Scan for the cell matching the given text and deliver its [x, y] coordinate at center. 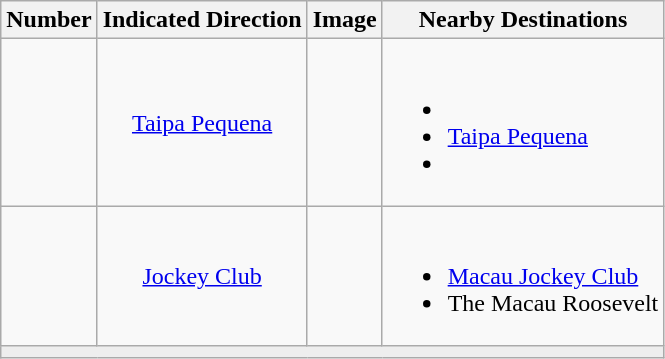
Image [344, 20]
Number [49, 20]
Jockey Club [202, 276]
Nearby Destinations [523, 20]
Macau Jockey ClubThe Macau Roosevelt [523, 276]
Indicated Direction [202, 20]
